Output the (x, y) coordinate of the center of the cell containing the given text.  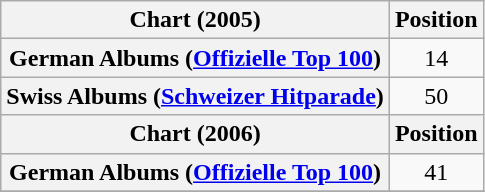
50 (436, 96)
41 (436, 172)
Chart (2006) (196, 134)
Swiss Albums (Schweizer Hitparade) (196, 96)
Chart (2005) (196, 20)
14 (436, 58)
